Determine the (X, Y) coordinate at the center of the cell enclosing the given text.  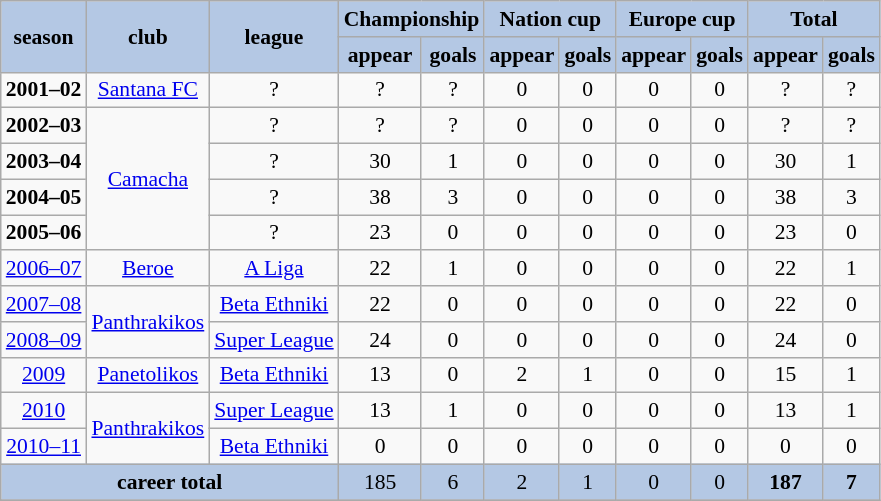
2006–07 (44, 269)
2007–08 (44, 304)
Camacha (148, 179)
club (148, 36)
185 (380, 482)
7 (852, 482)
2009 (44, 375)
Total (814, 19)
season (44, 36)
Beroe (148, 269)
15 (786, 375)
Santana FC (148, 90)
Nation cup (550, 19)
league (274, 36)
2010 (44, 411)
Panetolikos (148, 375)
2001–02 (44, 90)
2010–11 (44, 447)
2005–06 (44, 233)
career total (170, 482)
2008–09 (44, 340)
A Liga (274, 269)
Championship (412, 19)
187 (786, 482)
2004–05 (44, 197)
2002–03 (44, 126)
Europe cup (682, 19)
2003–04 (44, 162)
6 (452, 482)
